Find where the given text appears and provide that cell's center as [x, y] coordinate. 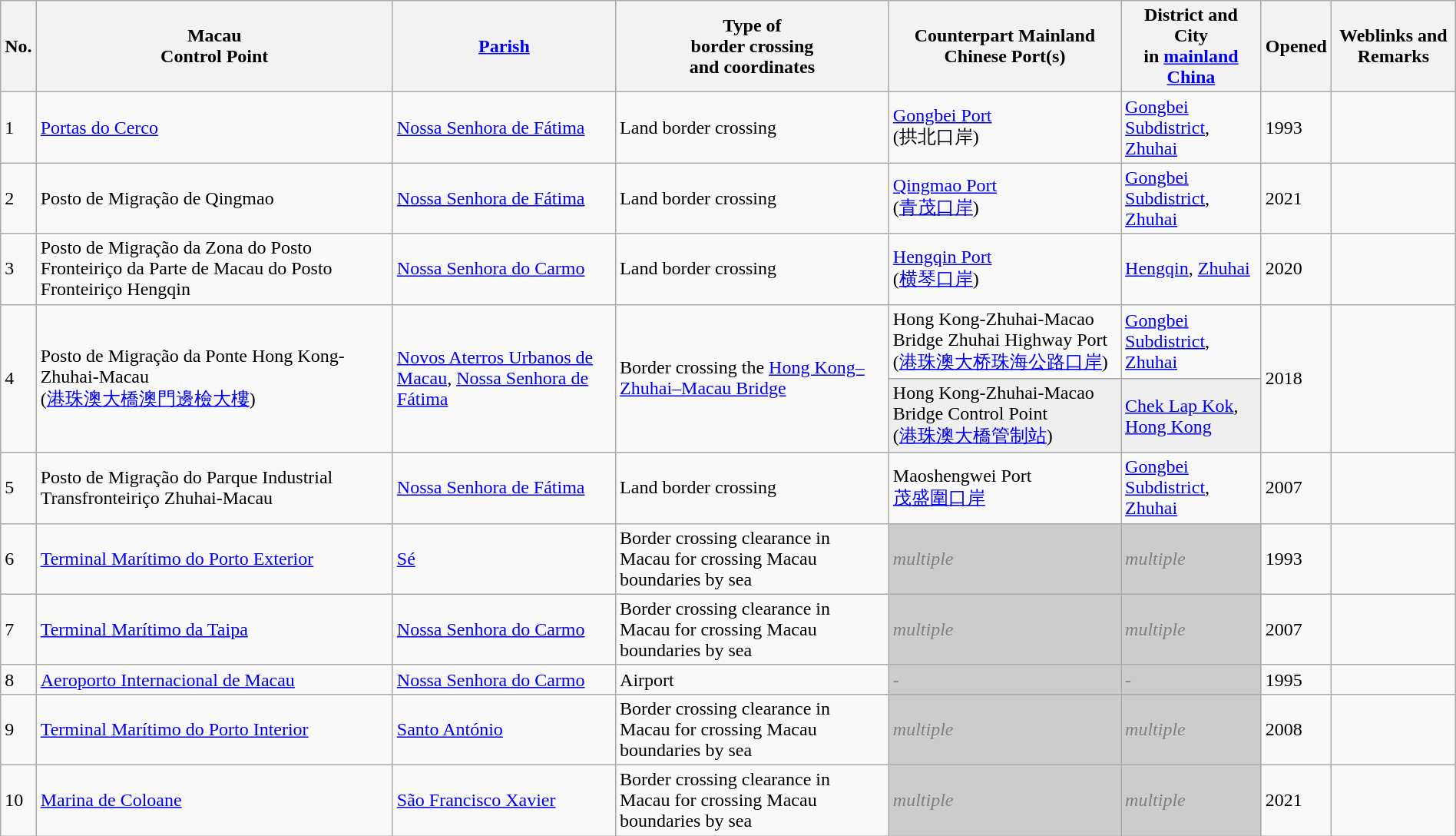
2 [18, 198]
Hengqin, Zhuhai [1192, 269]
2018 [1296, 378]
Airport [753, 679]
Hong Kong-Zhuhai-Macao Bridge Zhuhai Highway Port(港珠澳大桥珠海公路口岸) [1004, 341]
Terminal Marítimo da Taipa [214, 629]
Chek Lap Kok, Hong Kong [1192, 416]
Sé [504, 559]
6 [18, 559]
Type ofborder crossingand coordinates [753, 46]
2020 [1296, 269]
Counterpart Mainland Chinese Port(s) [1004, 46]
Novos Aterros Urbanos de Macau, Nossa Senhora de Fátima [504, 378]
Posto de Migração da Ponte Hong Kong-Zhuhai-Macau(港珠澳大橋澳門邊檢大樓) [214, 378]
4 [18, 378]
São Francisco Xavier [504, 800]
Gongbei Port(拱北口岸) [1004, 128]
9 [18, 729]
Aeroporto Internacional de Macau [214, 679]
10 [18, 800]
Posto de Migração da Zona do Posto Fronteiriço da Parte de Macau do Posto Fronteiriço Hengqin [214, 269]
Marina de Coloane [214, 800]
2008 [1296, 729]
Terminal Marítimo do Porto Interior [214, 729]
MacauControl Point [214, 46]
District and Cityin mainland China [1192, 46]
Parish [504, 46]
Border crossing the Hong Kong–Zhuhai–Macau Bridge [753, 378]
Qingmao Port(青茂口岸) [1004, 198]
No. [18, 46]
8 [18, 679]
Hong Kong-Zhuhai-Macao Bridge Control Point(港珠澳大橋管制站) [1004, 416]
7 [18, 629]
Santo António [504, 729]
Portas do Cerco [214, 128]
1995 [1296, 679]
Opened [1296, 46]
3 [18, 269]
Posto de Migração do Parque Industrial Transfronteiriço Zhuhai-Macau [214, 488]
Hengqin Port(横琴口岸) [1004, 269]
5 [18, 488]
Posto de Migração de Qingmao [214, 198]
1 [18, 128]
Maoshengwei Port茂盛圍口岸 [1004, 488]
Weblinks and Remarks [1393, 46]
Terminal Marítimo do Porto Exterior [214, 559]
